Find where the given text appears and provide that cell's center as [x, y] coordinate. 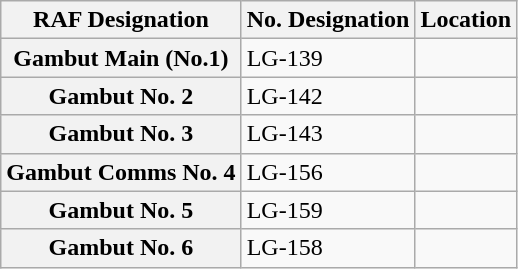
Gambut Main (No.1) [121, 58]
LG-159 [328, 210]
LG-142 [328, 96]
Gambut No. 3 [121, 134]
No. Designation [328, 20]
Gambut No. 5 [121, 210]
Gambut No. 2 [121, 96]
RAF Designation [121, 20]
LG-156 [328, 172]
LG-158 [328, 248]
Gambut No. 6 [121, 248]
Gambut Comms No. 4 [121, 172]
Location [466, 20]
LG-143 [328, 134]
LG-139 [328, 58]
